Return (X, Y) of the center of cell containing provided text 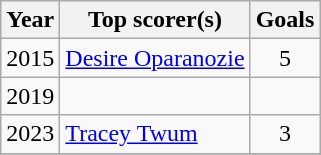
Goals (285, 20)
Tracey Twum (155, 134)
Desire Oparanozie (155, 58)
3 (285, 134)
Top scorer(s) (155, 20)
2015 (30, 58)
2019 (30, 96)
2023 (30, 134)
5 (285, 58)
Year (30, 20)
